Identify which cell holds the provided text, then report its (X, Y) central coordinate. 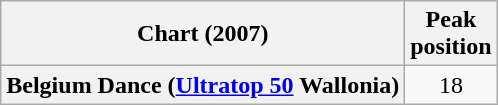
Belgium Dance (Ultratop 50 Wallonia) (203, 85)
18 (451, 85)
Chart (2007) (203, 34)
Peakposition (451, 34)
